Extract the (x, y) coordinate from the center of the cell holding the provided text.  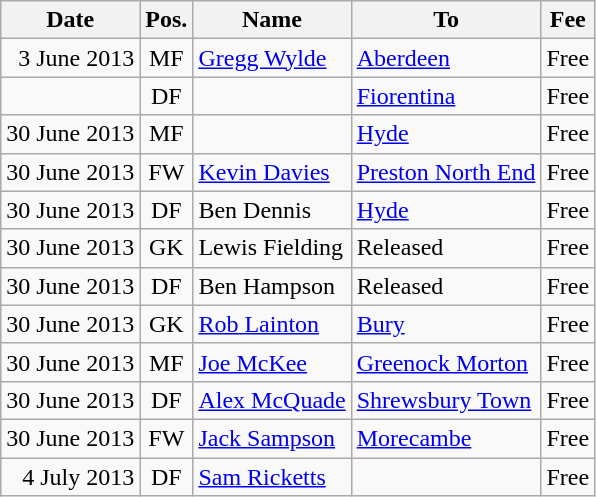
Fiorentina (446, 96)
4 July 2013 (70, 477)
Shrewsbury Town (446, 400)
Ben Hampson (272, 286)
Name (272, 20)
Bury (446, 324)
3 June 2013 (70, 58)
Greenock Morton (446, 362)
Ben Dennis (272, 210)
Jack Sampson (272, 438)
Joe McKee (272, 362)
Alex McQuade (272, 400)
Lewis Fielding (272, 248)
Date (70, 20)
Morecambe (446, 438)
Gregg Wylde (272, 58)
Aberdeen (446, 58)
Fee (568, 20)
Pos. (166, 20)
Rob Lainton (272, 324)
Preston North End (446, 172)
Sam Ricketts (272, 477)
To (446, 20)
Kevin Davies (272, 172)
